Search for the cell housing the specified text and yield its [x, y] center coordinate. 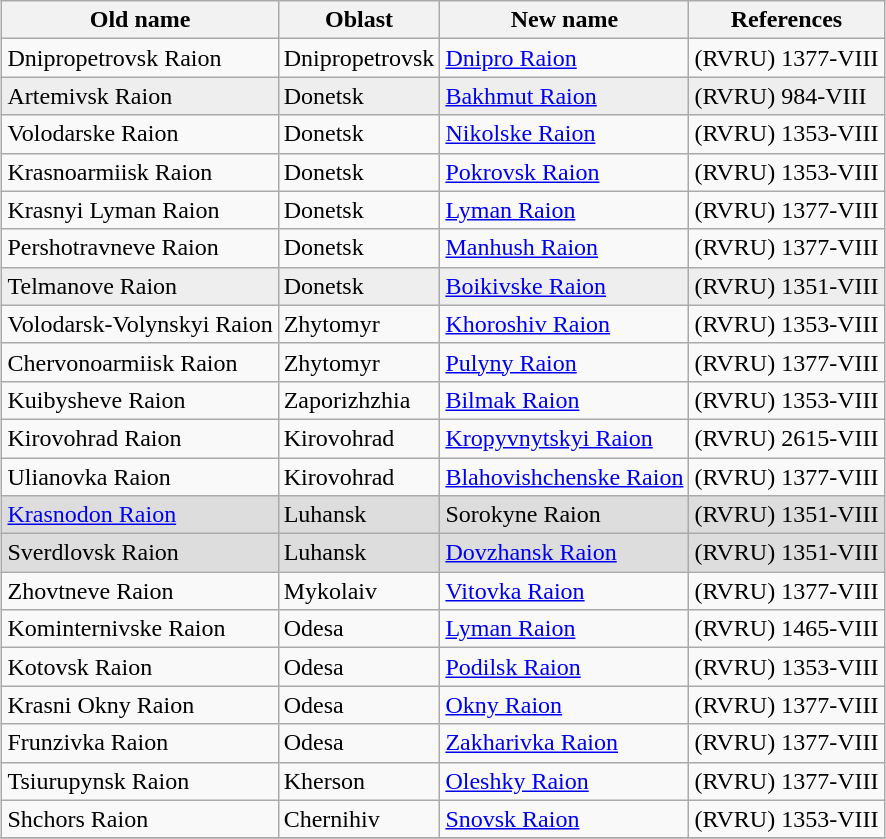
(RVRU) 2615-VIII [786, 438]
New name [564, 20]
Dnipropetrovsk Raion [140, 58]
Sverdlovsk Raion [140, 553]
Frunzivka Raion [140, 743]
Tsiurupynsk Raion [140, 781]
Krasnoarmiisk Raion [140, 172]
Dnipropetrovsk [359, 58]
Pokrovsk Raion [564, 172]
Boikivske Raion [564, 286]
References [786, 20]
Kherson [359, 781]
Ulianovka Raion [140, 477]
Sorokyne Raion [564, 515]
Kominternivske Raion [140, 629]
Kotovsk Raion [140, 667]
Zaporizhzhia [359, 400]
(RVRU) 1465-VIII [786, 629]
Pulyny Raion [564, 362]
Chervonoarmiisk Raion [140, 362]
Okny Raion [564, 705]
Oleshky Raion [564, 781]
Old name [140, 20]
Kropyvnytskyi Raion [564, 438]
Zakharivka Raion [564, 743]
Khoroshiv Raion [564, 324]
Blahovishchenske Raion [564, 477]
Dovzhansk Raion [564, 553]
Artemivsk Raion [140, 96]
Nikolske Raion [564, 134]
Bakhmut Raion [564, 96]
Krasni Okny Raion [140, 705]
Volodarsk-Volynskyi Raion [140, 324]
Zhovtneve Raion [140, 591]
Manhush Raion [564, 248]
Kirovohrad Raion [140, 438]
Telmanove Raion [140, 286]
Snovsk Raion [564, 819]
Volodarske Raion [140, 134]
Krasnodon Raion [140, 515]
Pershotravneve Raion [140, 248]
Dnipro Raion [564, 58]
Mykolaiv [359, 591]
Bilmak Raion [564, 400]
Chernihiv [359, 819]
Podilsk Raion [564, 667]
Vitovka Raion [564, 591]
Shchors Raion [140, 819]
Oblast [359, 20]
(RVRU) 984-VIII [786, 96]
Kuibysheve Raion [140, 400]
Krasnyi Lyman Raion [140, 210]
